Pinpoint the cell where the given text exists, returning its (X, Y) midpoint coordinate. 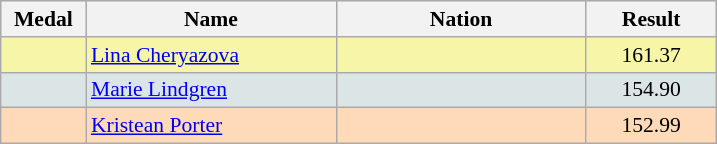
Result (651, 19)
Nation (461, 19)
Lina Cheryazova (211, 55)
161.37 (651, 55)
Medal (44, 19)
152.99 (651, 126)
Name (211, 19)
Kristean Porter (211, 126)
154.90 (651, 90)
Marie Lindgren (211, 90)
